Identify which cell holds the provided text, then report its [X, Y] central coordinate. 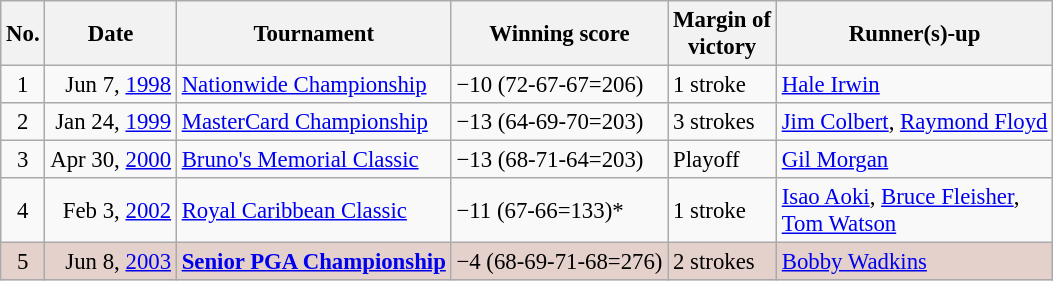
2 strokes [722, 262]
Apr 30, 2000 [110, 160]
Date [110, 34]
3 strokes [722, 122]
Feb 3, 2002 [110, 210]
5 [23, 262]
1 [23, 85]
Margin ofvictory [722, 34]
Runner(s)-up [914, 34]
2 [23, 122]
Bruno's Memorial Classic [314, 160]
−4 (68-69-71-68=276) [560, 262]
Jan 24, 1999 [110, 122]
Bobby Wadkins [914, 262]
Jim Colbert, Raymond Floyd [914, 122]
4 [23, 210]
Tournament [314, 34]
Winning score [560, 34]
−13 (64-69-70=203) [560, 122]
Senior PGA Championship [314, 262]
Jun 7, 1998 [110, 85]
Nationwide Championship [314, 85]
−10 (72-67-67=206) [560, 85]
MasterCard Championship [314, 122]
No. [23, 34]
3 [23, 160]
Isao Aoki, Bruce Fleisher, Tom Watson [914, 210]
Hale Irwin [914, 85]
Gil Morgan [914, 160]
Playoff [722, 160]
Royal Caribbean Classic [314, 210]
Jun 8, 2003 [110, 262]
−13 (68-71-64=203) [560, 160]
−11 (67-66=133)* [560, 210]
